Return the (X, Y) coordinate for the center point of the cell that contains the specified text.  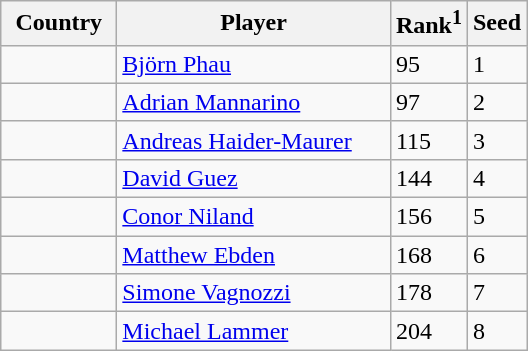
204 (428, 331)
Seed (496, 24)
David Guez (254, 178)
Rank1 (428, 24)
144 (428, 178)
1 (496, 64)
Player (254, 24)
Conor Niland (254, 217)
Country (59, 24)
Björn Phau (254, 64)
156 (428, 217)
Adrian Mannarino (254, 102)
97 (428, 102)
6 (496, 255)
178 (428, 293)
95 (428, 64)
Simone Vagnozzi (254, 293)
4 (496, 178)
3 (496, 140)
5 (496, 217)
168 (428, 255)
Andreas Haider-Maurer (254, 140)
Michael Lammer (254, 331)
115 (428, 140)
Matthew Ebden (254, 255)
2 (496, 102)
8 (496, 331)
7 (496, 293)
